From the cell containing the given text, extract its center point as [X, Y] coordinate. 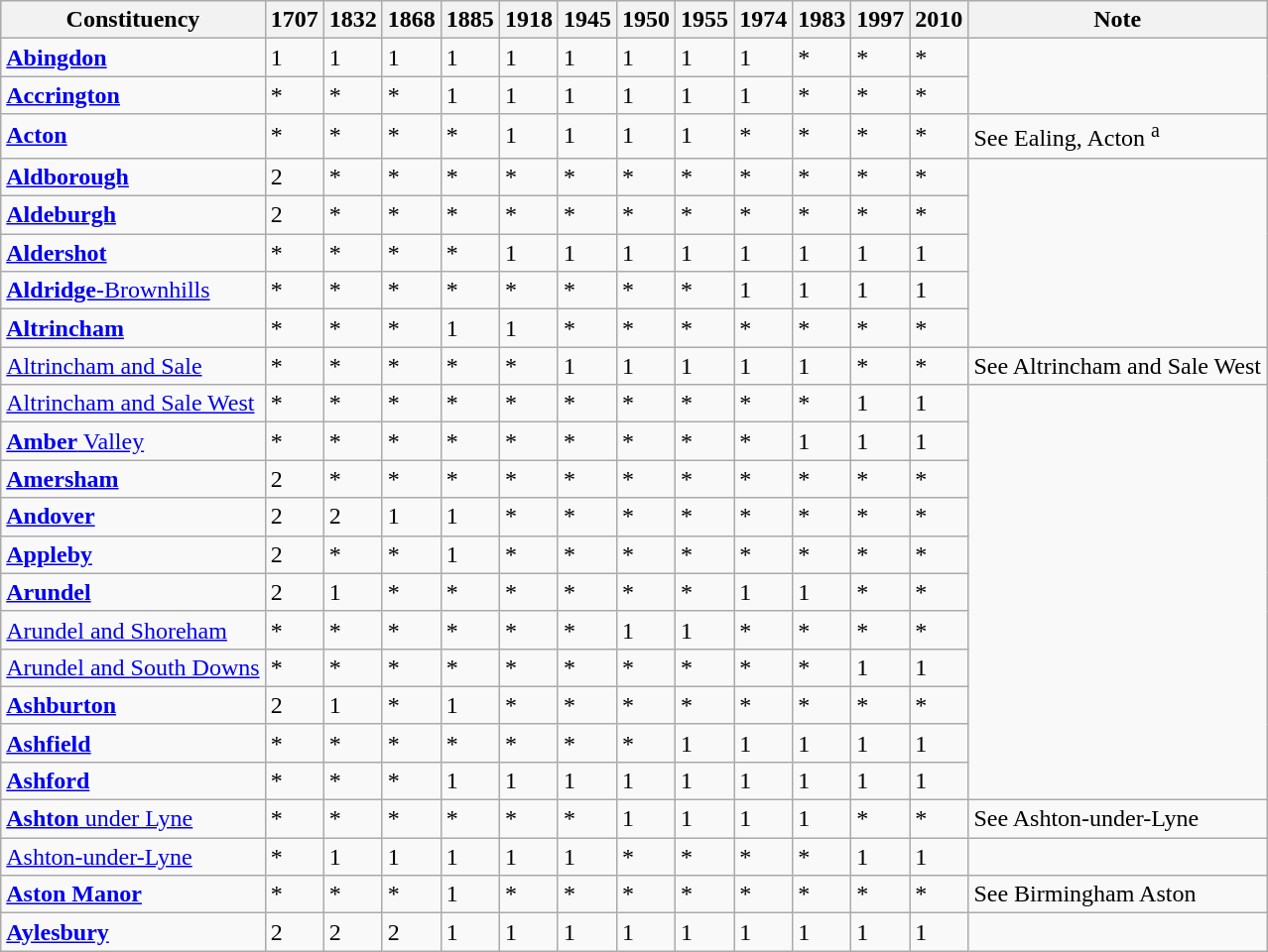
Ashford [133, 780]
Altrincham and Sale West [133, 404]
1707 [294, 20]
Arundel and Shoreham [133, 630]
Aston Manor [133, 894]
Acton [133, 137]
Ashburton [133, 705]
Abingdon [133, 58]
1974 [764, 20]
Aldeburgh [133, 215]
Note [1117, 20]
Accrington [133, 95]
Arundel [133, 592]
See Ealing, Acton a [1117, 137]
Andover [133, 517]
Altrincham and Sale [133, 366]
Aylesbury [133, 932]
Altrincham [133, 328]
1832 [353, 20]
See Birmingham Aston [1117, 894]
1885 [470, 20]
Aldridge-Brownhills [133, 291]
See Altrincham and Sale West [1117, 366]
1983 [822, 20]
1997 [881, 20]
Ashton-under-Lyne [133, 857]
Aldborough [133, 177]
Constituency [133, 20]
Ashton under Lyne [133, 819]
1955 [704, 20]
Aldershot [133, 253]
Ashfield [133, 743]
Amber Valley [133, 441]
2010 [939, 20]
1868 [411, 20]
Amersham [133, 479]
1918 [528, 20]
Appleby [133, 554]
Arundel and South Downs [133, 667]
1945 [587, 20]
1950 [647, 20]
See Ashton-under-Lyne [1117, 819]
